Determine the (x, y) coordinate at the center of the cell enclosing the given text.  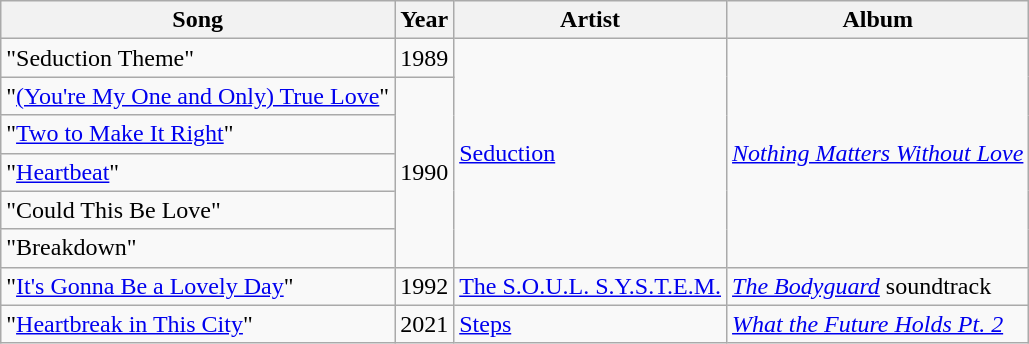
Steps (590, 324)
Seduction (590, 153)
"Heartbreak in This City" (198, 324)
Year (424, 20)
"Heartbeat" (198, 172)
Song (198, 20)
"Could This Be Love" (198, 210)
1989 (424, 58)
The S.O.U.L. S.Y.S.T.E.M. (590, 286)
1992 (424, 286)
"Two to Make It Right" (198, 134)
2021 (424, 324)
"Seduction Theme" (198, 58)
1990 (424, 172)
Album (878, 20)
Nothing Matters Without Love (878, 153)
Artist (590, 20)
"Breakdown" (198, 248)
What the Future Holds Pt. 2 (878, 324)
"It's Gonna Be a Lovely Day" (198, 286)
The Bodyguard soundtrack (878, 286)
"(You're My One and Only) True Love" (198, 96)
